Identify which cell holds the provided text, then report its [X, Y] central coordinate. 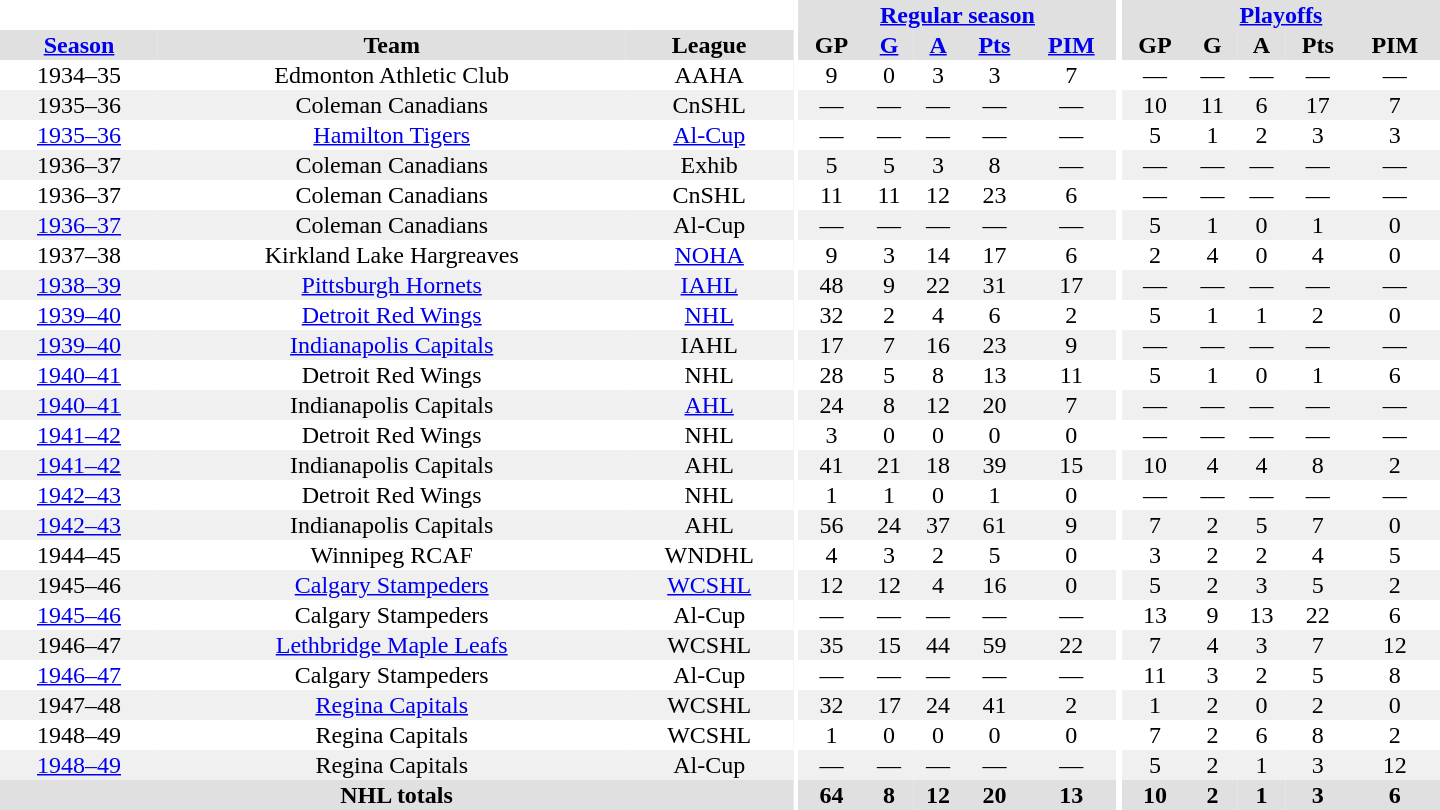
1934–35 [79, 75]
WNDHL [709, 555]
44 [938, 645]
39 [995, 465]
Exhib [709, 165]
31 [995, 285]
Season [79, 45]
1944–45 [79, 555]
Lethbridge Maple Leafs [392, 645]
37 [938, 525]
1937–38 [79, 255]
56 [832, 525]
59 [995, 645]
28 [832, 375]
64 [832, 795]
48 [832, 285]
1947–48 [79, 705]
Team [392, 45]
Hamilton Tigers [392, 135]
NOHA [709, 255]
NHL totals [396, 795]
18 [938, 465]
Edmonton Athletic Club [392, 75]
14 [938, 255]
1938–39 [79, 285]
Kirkland Lake Hargreaves [392, 255]
35 [832, 645]
61 [995, 525]
Pittsburgh Hornets [392, 285]
Playoffs [1281, 15]
Winnipeg RCAF [392, 555]
Regular season [958, 15]
AAHA [709, 75]
21 [890, 465]
League [709, 45]
